Determine the [x, y] coordinate at the center of the cell enclosing the given text.  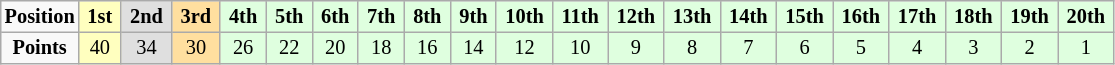
6th [335, 17]
20th [1086, 17]
16 [427, 48]
4 [917, 48]
6 [805, 48]
Position [40, 17]
26 [243, 48]
11th [580, 17]
40 [100, 48]
14 [473, 48]
2 [1030, 48]
13th [692, 17]
3 [973, 48]
22 [289, 48]
8 [692, 48]
8th [427, 17]
19th [1030, 17]
20 [335, 48]
2nd [146, 17]
7 [748, 48]
10 [580, 48]
18th [973, 17]
Points [40, 48]
34 [146, 48]
5 [861, 48]
5th [289, 17]
14th [748, 17]
10th [524, 17]
12th [636, 17]
9th [473, 17]
15th [805, 17]
9 [636, 48]
1st [100, 17]
1 [1086, 48]
4th [243, 17]
3rd [196, 17]
18 [381, 48]
7th [381, 17]
17th [917, 17]
30 [196, 48]
12 [524, 48]
16th [861, 17]
